Capture the cell that displays the provided text and extract its [X, Y] central coordinate. 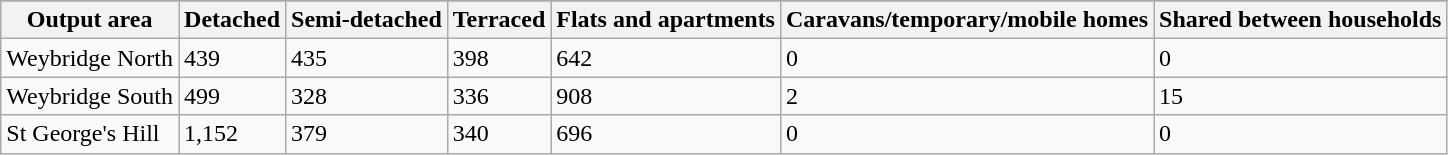
2 [966, 96]
379 [367, 134]
435 [367, 58]
328 [367, 96]
499 [232, 96]
642 [666, 58]
1,152 [232, 134]
439 [232, 58]
908 [666, 96]
340 [498, 134]
Weybridge South [90, 96]
398 [498, 58]
15 [1300, 96]
Semi-detached [367, 20]
Caravans/temporary/mobile homes [966, 20]
336 [498, 96]
Flats and apartments [666, 20]
Detached [232, 20]
696 [666, 134]
Shared between households [1300, 20]
St George's Hill [90, 134]
Output area [90, 20]
Weybridge North [90, 58]
Terraced [498, 20]
